Scan for the cell matching the given text and deliver its [x, y] coordinate at center. 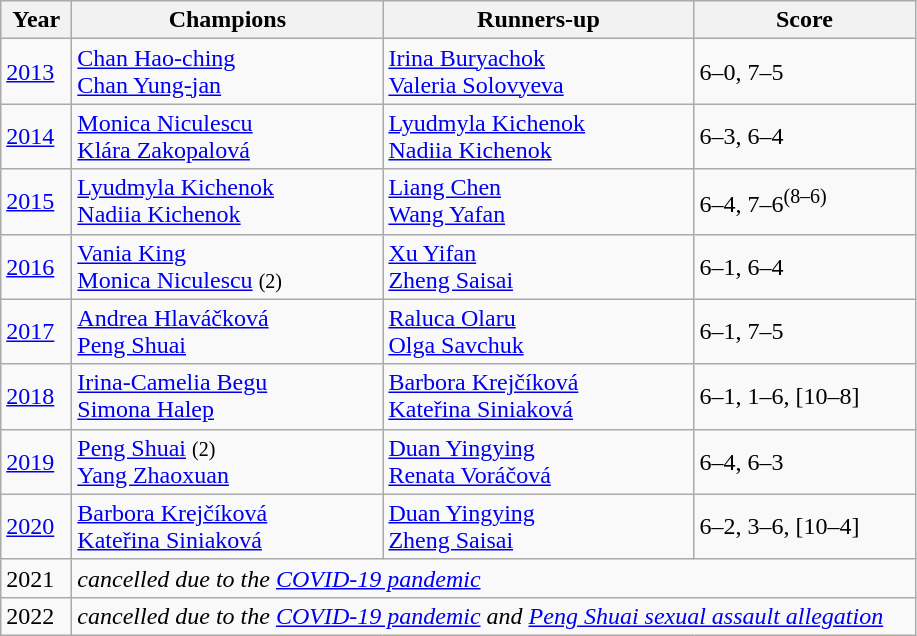
2018 [36, 396]
6–4, 6–3 [804, 462]
6–2, 3–6, [10–4] [804, 526]
2020 [36, 526]
Andrea Hlaváčková Peng Shuai [228, 332]
Raluca Olaru Olga Savchuk [538, 332]
2014 [36, 136]
Peng Shuai (2) Yang Zhaoxuan [228, 462]
Chan Hao-ching Chan Yung-jan [228, 72]
cancelled due to the COVID-19 pandemic and Peng Shuai sexual assault allegation [494, 616]
Irina-Camelia Begu Simona Halep [228, 396]
Monica Niculescu Klára Zakopalová [228, 136]
Liang Chen Wang Yafan [538, 202]
Irina Buryachok Valeria Solovyeva [538, 72]
Duan Yingying Renata Voráčová [538, 462]
Champions [228, 20]
6–3, 6–4 [804, 136]
6–4, 7–6(8–6) [804, 202]
Vania King Monica Niculescu (2) [228, 266]
Runners-up [538, 20]
2021 [36, 578]
Xu Yifan Zheng Saisai [538, 266]
cancelled due to the COVID-19 pandemic [494, 578]
2022 [36, 616]
2019 [36, 462]
2017 [36, 332]
Score [804, 20]
6–1, 6–4 [804, 266]
Duan Yingying Zheng Saisai [538, 526]
2016 [36, 266]
6–1, 1–6, [10–8] [804, 396]
6–0, 7–5 [804, 72]
Year [36, 20]
2015 [36, 202]
6–1, 7–5 [804, 332]
2013 [36, 72]
